Detect which cell encompasses the target text, then output its (X, Y) center coordinate. 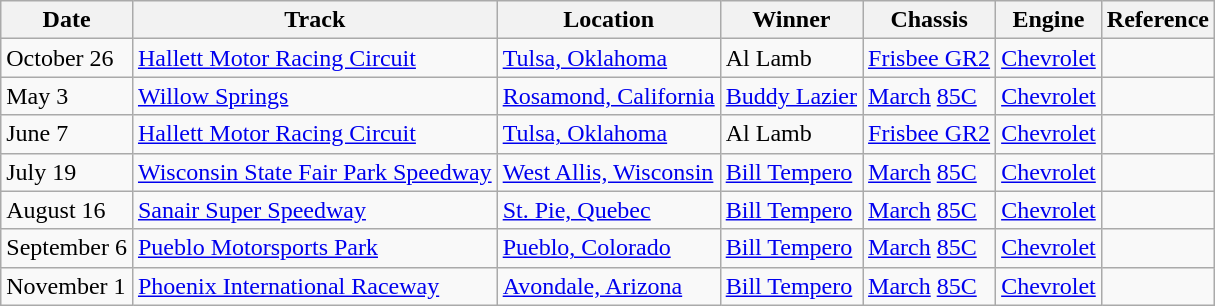
June 7 (67, 134)
Date (67, 20)
Reference (1158, 20)
November 1 (67, 286)
Track (314, 20)
Phoenix International Raceway (314, 286)
July 19 (67, 172)
Willow Springs (314, 96)
Pueblo, Colorado (608, 248)
Rosamond, California (608, 96)
Sanair Super Speedway (314, 210)
Winner (791, 20)
Location (608, 20)
West Allis, Wisconsin (608, 172)
Engine (1049, 20)
Pueblo Motorsports Park (314, 248)
September 6 (67, 248)
Buddy Lazier (791, 96)
October 26 (67, 58)
May 3 (67, 96)
Chassis (930, 20)
Avondale, Arizona (608, 286)
August 16 (67, 210)
St. Pie, Quebec (608, 210)
Wisconsin State Fair Park Speedway (314, 172)
